Determine the (X, Y) coordinate at the center of the cell enclosing the given text.  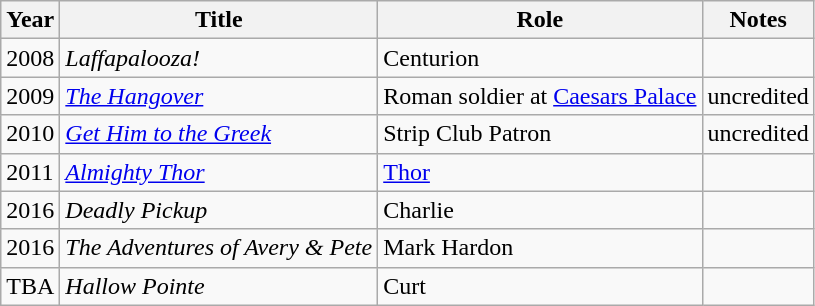
Year (30, 20)
Hallow Pointe (219, 286)
Deadly Pickup (219, 210)
The Adventures of Avery & Pete (219, 248)
Strip Club Patron (540, 134)
2008 (30, 58)
Centurion (540, 58)
Title (219, 20)
Roman soldier at Caesars Palace (540, 96)
Almighty Thor (219, 172)
Charlie (540, 210)
Laffapalooza! (219, 58)
The Hangover (219, 96)
Thor (540, 172)
TBA (30, 286)
Role (540, 20)
Notes (758, 20)
2010 (30, 134)
Mark Hardon (540, 248)
Get Him to the Greek (219, 134)
2009 (30, 96)
2011 (30, 172)
Curt (540, 286)
